Identify which cell holds the provided text, then report its [X, Y] central coordinate. 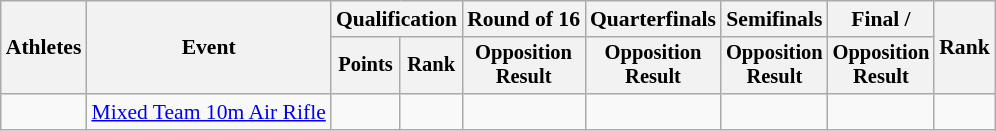
Qualification [396, 19]
Athletes [44, 48]
Quarterfinals [653, 19]
Semifinals [774, 19]
Event [208, 48]
Points [366, 66]
Final / [882, 19]
Round of 16 [524, 19]
Mixed Team 10m Air Rifle [208, 112]
